Detect which cell encompasses the target text, then output its (x, y) center coordinate. 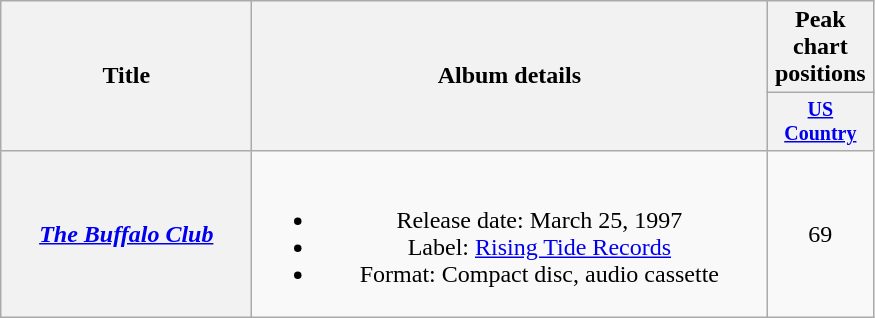
Release date: March 25, 1997Label: Rising Tide RecordsFormat: Compact disc, audio cassette (510, 234)
Title (126, 76)
The Buffalo Club (126, 234)
Peak chartpositions (820, 47)
US Country (820, 122)
69 (820, 234)
Album details (510, 76)
